Search for the cell housing the specified text and yield its [x, y] center coordinate. 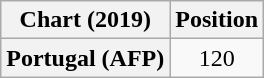
Position [217, 20]
Portugal (AFP) [86, 58]
120 [217, 58]
Chart (2019) [86, 20]
